Output the [X, Y] coordinate of the center of the cell containing the given text.  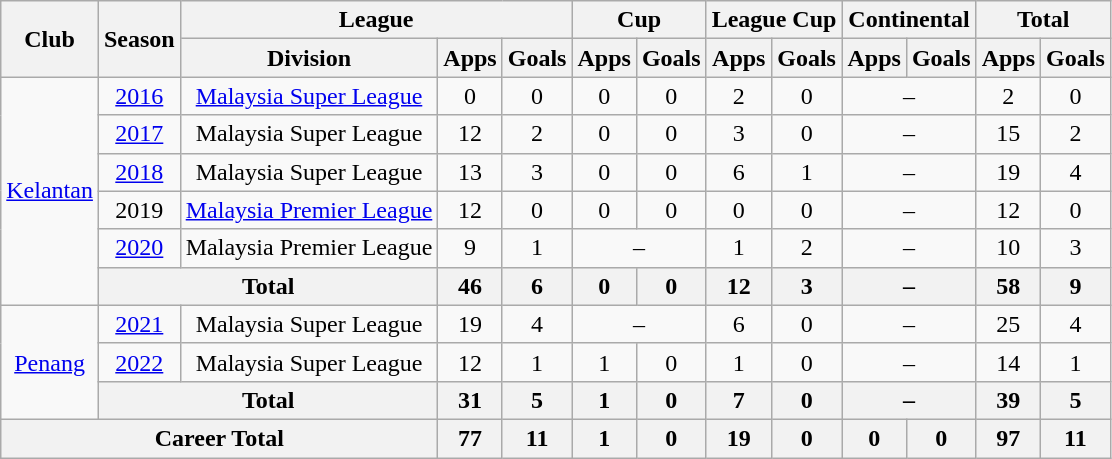
Kelantan [50, 191]
2018 [139, 172]
39 [1008, 400]
Continental [909, 20]
2016 [139, 96]
58 [1008, 286]
2017 [139, 134]
Division [309, 58]
League [376, 20]
46 [470, 286]
League Cup [774, 20]
31 [470, 400]
2022 [139, 362]
2021 [139, 324]
2019 [139, 210]
7 [738, 400]
25 [1008, 324]
97 [1008, 438]
14 [1008, 362]
Penang [50, 362]
Club [50, 39]
Season [139, 39]
Cup [639, 20]
15 [1008, 134]
13 [470, 172]
2020 [139, 248]
10 [1008, 248]
Career Total [220, 438]
77 [470, 438]
